Extract the (x, y) coordinate from the center of the cell holding the provided text.  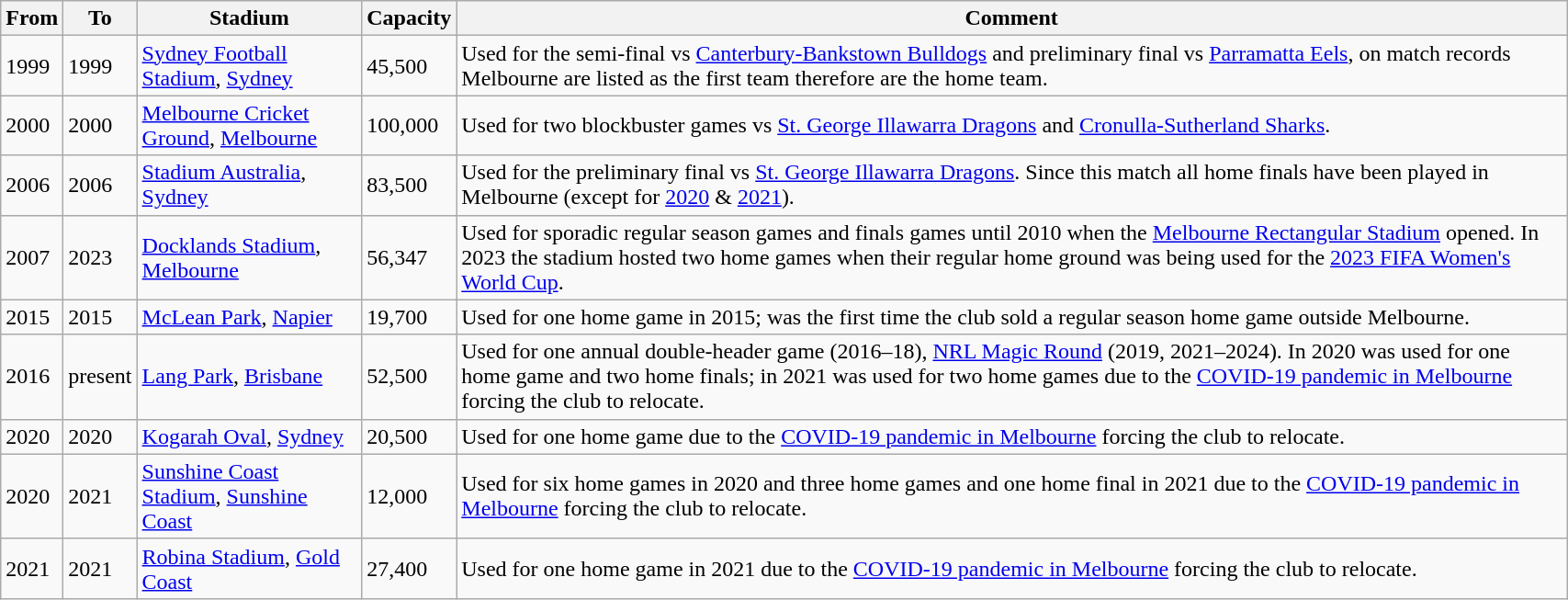
Stadium Australia, Sydney (250, 186)
Used for one home game in 2021 due to the COVID-19 pandemic in Melbourne forcing the club to relocate. (1012, 568)
45,500 (410, 66)
From (32, 18)
present (100, 377)
Docklands Stadium, Melbourne (250, 257)
19,700 (410, 317)
20,500 (410, 436)
12,000 (410, 496)
27,400 (410, 568)
2016 (32, 377)
Lang Park, Brisbane (250, 377)
Stadium (250, 18)
Kogarah Oval, Sydney (250, 436)
McLean Park, Napier (250, 317)
Sunshine Coast Stadium, Sunshine Coast (250, 496)
2007 (32, 257)
Comment (1012, 18)
56,347 (410, 257)
Used for one home game due to the COVID-19 pandemic in Melbourne forcing the club to relocate. (1012, 436)
2023 (100, 257)
Used for one home game in 2015; was the first time the club sold a regular season home game outside Melbourne. (1012, 317)
Robina Stadium, Gold Coast (250, 568)
83,500 (410, 186)
Capacity (410, 18)
100,000 (410, 125)
Sydney Football Stadium, Sydney (250, 66)
Used for two blockbuster games vs St. George Illawarra Dragons and Cronulla-Sutherland Sharks. (1012, 125)
To (100, 18)
52,500 (410, 377)
Melbourne Cricket Ground, Melbourne (250, 125)
